Determine the [X, Y] coordinate at the center of the cell enclosing the given text.  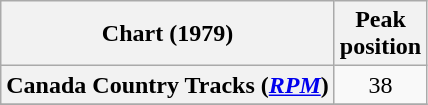
Peakposition [380, 34]
Canada Country Tracks (RPM) [168, 85]
Chart (1979) [168, 34]
38 [380, 85]
